Pinpoint the cell where the given text exists, returning its (X, Y) midpoint coordinate. 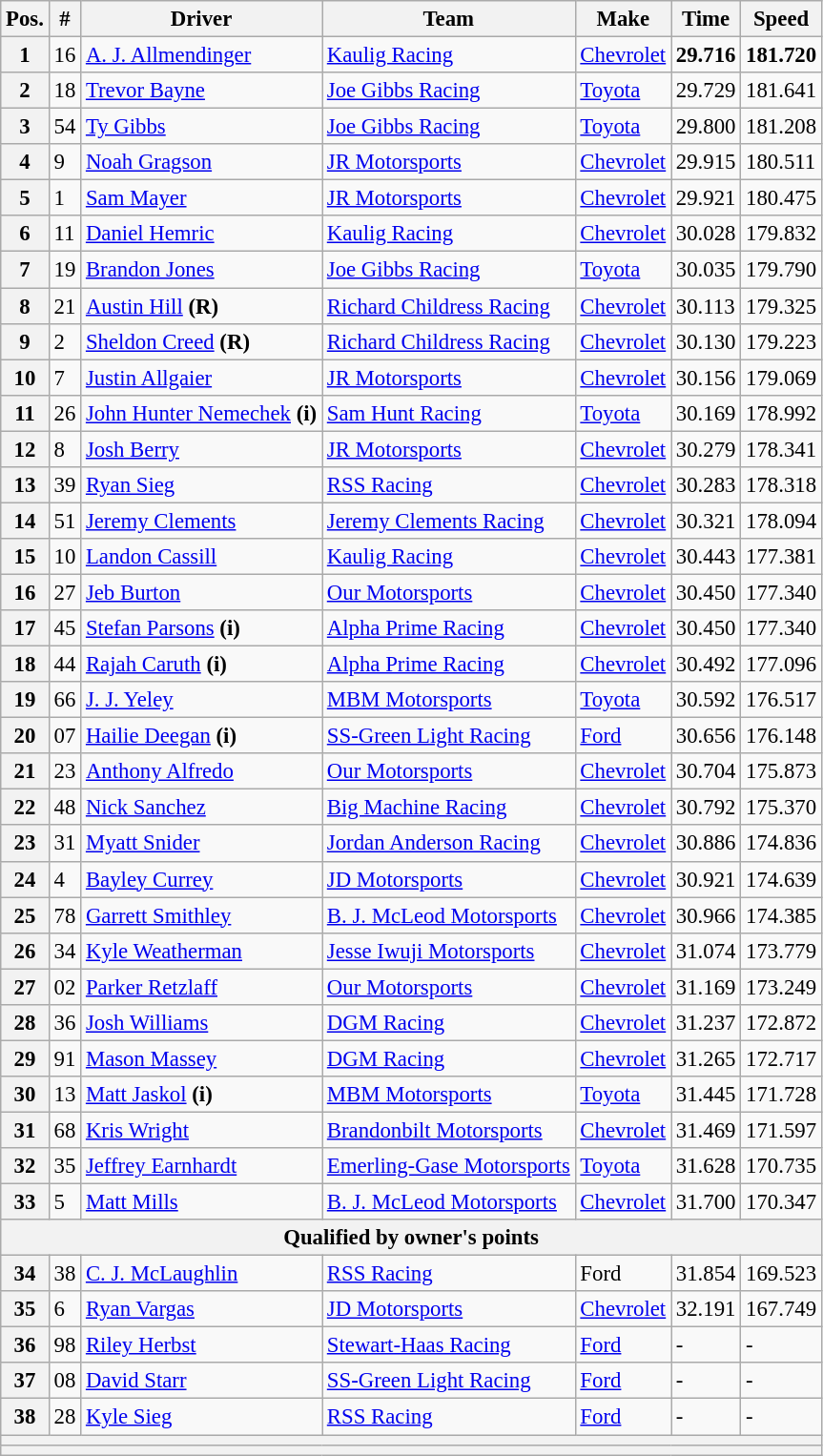
Driver (202, 19)
31.445 (706, 1095)
Hailie Deegan (i) (202, 736)
30.886 (706, 844)
29.716 (706, 55)
Team (449, 19)
3 (25, 127)
Austin Hill (R) (202, 306)
20 (25, 736)
Parker Retzlaff (202, 987)
A. J. Allmendinger (202, 55)
Riley Herbst (202, 1345)
39 (65, 485)
31.628 (706, 1166)
178.094 (782, 521)
44 (65, 665)
Jeffrey Earnhardt (202, 1166)
Emerling-Gase Motorsports (449, 1166)
178.992 (782, 413)
30.492 (706, 665)
15 (25, 557)
Ryan Sieg (202, 485)
181.641 (782, 91)
Jesse Iwuji Motorsports (449, 951)
Brandon Jones (202, 270)
181.208 (782, 127)
Jeremy Clements Racing (449, 521)
170.735 (782, 1166)
167.749 (782, 1309)
30.279 (706, 449)
30.921 (706, 879)
Ryan Vargas (202, 1309)
25 (25, 915)
51 (65, 521)
173.779 (782, 951)
02 (65, 987)
Sam Mayer (202, 198)
Qualified by owner's points (412, 1238)
Jordan Anderson Racing (449, 844)
31.265 (706, 1058)
176.517 (782, 700)
30.028 (706, 234)
30.283 (706, 485)
Kyle Weatherman (202, 951)
Stefan Parsons (i) (202, 628)
Sam Hunt Racing (449, 413)
180.475 (782, 198)
John Hunter Nemechek (i) (202, 413)
Garrett Smithley (202, 915)
66 (65, 700)
30.656 (706, 736)
175.873 (782, 771)
175.370 (782, 808)
30.130 (706, 341)
Kyle Sieg (202, 1417)
30.592 (706, 700)
Josh Berry (202, 449)
Make (623, 19)
30.035 (706, 270)
98 (65, 1345)
179.223 (782, 341)
29.729 (706, 91)
14 (25, 521)
30.966 (706, 915)
Kris Wright (202, 1130)
Speed (782, 19)
Sheldon Creed (R) (202, 341)
179.832 (782, 234)
32 (25, 1166)
68 (65, 1130)
David Starr (202, 1382)
31.854 (706, 1274)
30.443 (706, 557)
177.381 (782, 557)
Jeb Burton (202, 592)
178.341 (782, 449)
78 (65, 915)
172.717 (782, 1058)
Jeremy Clements (202, 521)
22 (25, 808)
C. J. McLaughlin (202, 1274)
29.915 (706, 162)
48 (65, 808)
Daniel Hemric (202, 234)
30.792 (706, 808)
31.237 (706, 1023)
Trevor Bayne (202, 91)
179.325 (782, 306)
Mason Massey (202, 1058)
174.639 (782, 879)
Noah Gragson (202, 162)
177.096 (782, 665)
Brandonbilt Motorsports (449, 1130)
174.385 (782, 915)
29.800 (706, 127)
30.169 (706, 413)
30 (25, 1095)
171.728 (782, 1095)
176.148 (782, 736)
180.511 (782, 162)
37 (25, 1382)
172.872 (782, 1023)
33 (25, 1202)
Josh Williams (202, 1023)
54 (65, 127)
# (65, 19)
30.156 (706, 378)
91 (65, 1058)
Rajah Caruth (i) (202, 665)
178.318 (782, 485)
Time (706, 19)
179.790 (782, 270)
J. J. Yeley (202, 700)
08 (65, 1382)
170.347 (782, 1202)
31.074 (706, 951)
Ty Gibbs (202, 127)
Justin Allgaier (202, 378)
174.836 (782, 844)
181.720 (782, 55)
24 (25, 879)
29.921 (706, 198)
31.469 (706, 1130)
169.523 (782, 1274)
Myatt Snider (202, 844)
31.700 (706, 1202)
Bayley Currey (202, 879)
171.597 (782, 1130)
32.191 (706, 1309)
07 (65, 736)
Matt Mills (202, 1202)
173.249 (782, 987)
Stewart-Haas Racing (449, 1345)
17 (25, 628)
Matt Jaskol (i) (202, 1095)
Big Machine Racing (449, 808)
179.069 (782, 378)
Landon Cassill (202, 557)
Pos. (25, 19)
31.169 (706, 987)
29 (25, 1058)
30.113 (706, 306)
Anthony Alfredo (202, 771)
45 (65, 628)
Nick Sanchez (202, 808)
30.321 (706, 521)
12 (25, 449)
30.704 (706, 771)
